Return the [x, y] coordinate for the center point of the cell that contains the specified text.  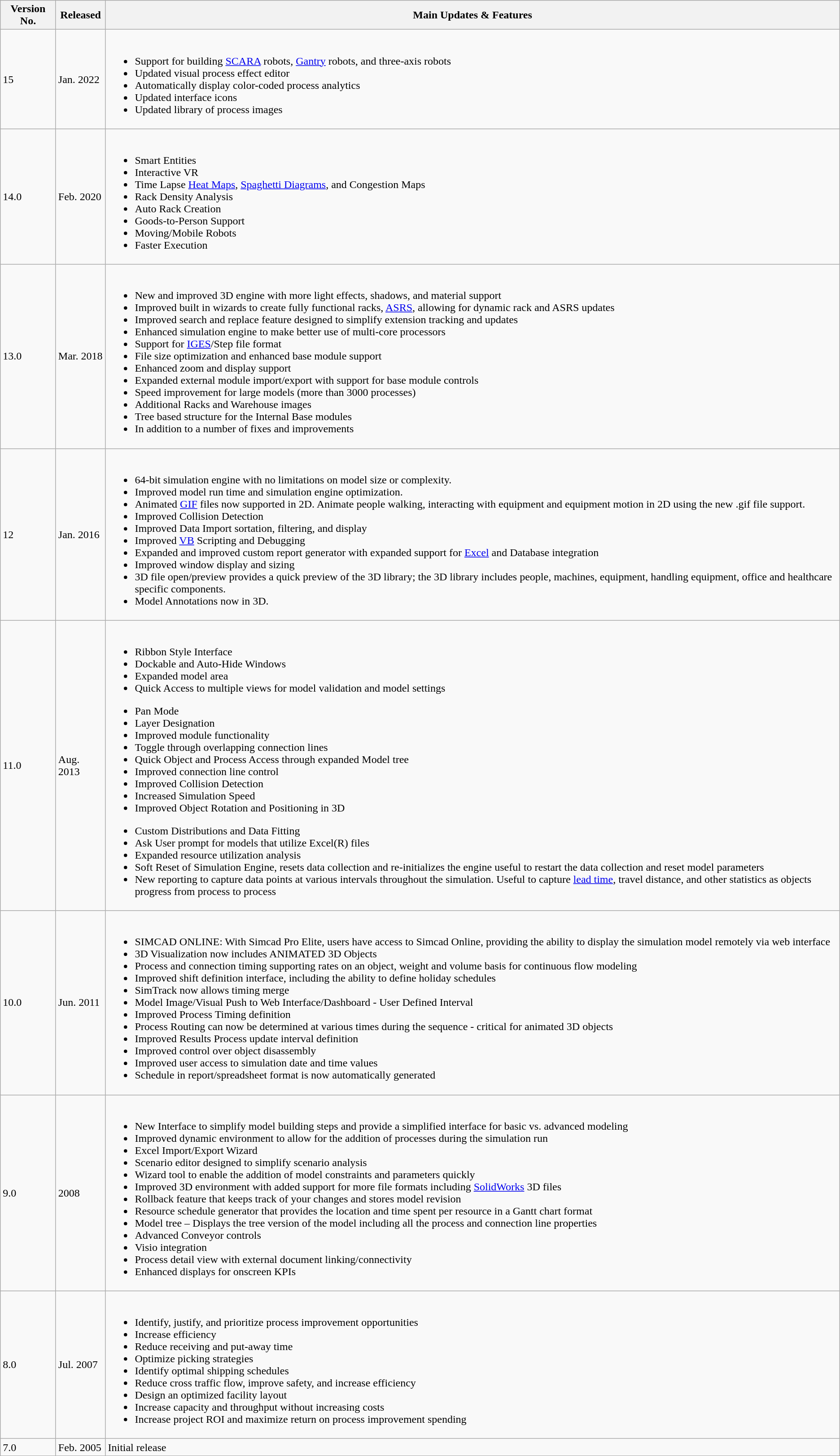
7.0 [28, 1447]
Feb. 2005 [81, 1447]
Jan. 2022 [81, 79]
Released [81, 15]
2008 [81, 1193]
8.0 [28, 1364]
Jan. 2016 [81, 534]
Mar. 2018 [81, 356]
14.0 [28, 197]
9.0 [28, 1193]
Initial release [472, 1447]
Jun. 2011 [81, 1003]
Feb. 2020 [81, 197]
Main Updates & Features [472, 15]
12 [28, 534]
Aug. 2013 [81, 766]
10.0 [28, 1003]
Version No. [28, 15]
15 [28, 79]
11.0 [28, 766]
Jul. 2007 [81, 1364]
13.0 [28, 356]
